Search for the cell housing the specified text and yield its (x, y) center coordinate. 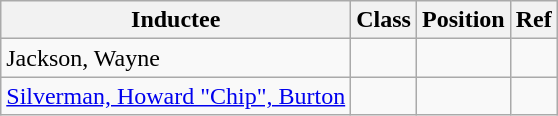
Inductee (176, 20)
Jackson, Wayne (176, 58)
Position (463, 20)
Ref (534, 20)
Silverman, Howard "Chip", Burton (176, 96)
Class (384, 20)
